Locate the cell with the specified text and output its [X, Y] center coordinate. 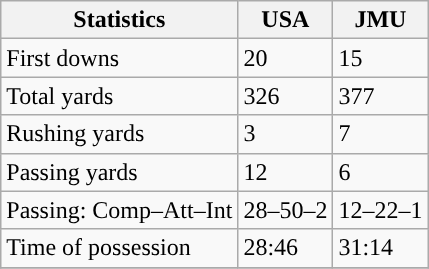
Rushing yards [120, 134]
Total yards [120, 96]
6 [380, 172]
20 [286, 58]
Statistics [120, 20]
JMU [380, 20]
31:14 [380, 248]
12 [286, 172]
USA [286, 20]
Passing yards [120, 172]
326 [286, 96]
First downs [120, 58]
Passing: Comp–Att–Int [120, 210]
377 [380, 96]
3 [286, 134]
7 [380, 134]
15 [380, 58]
28:46 [286, 248]
28–50–2 [286, 210]
12–22–1 [380, 210]
Time of possession [120, 248]
